Determine the [X, Y] coordinate at the center of the cell enclosing the given text.  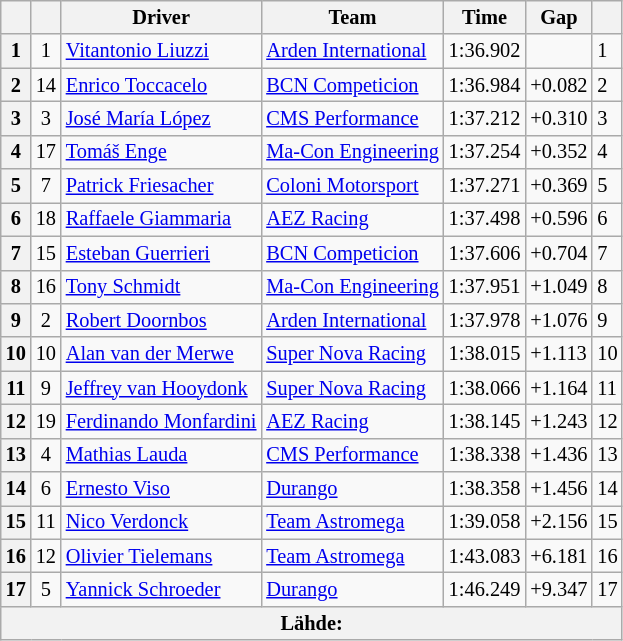
Tomáš Enge [162, 152]
1:36.902 [485, 51]
1:36.984 [485, 85]
1:37.498 [485, 219]
+1.076 [558, 320]
Ernesto Viso [162, 489]
+9.347 [558, 589]
1:37.212 [485, 118]
+0.596 [558, 219]
+1.456 [558, 489]
+1.436 [558, 455]
+1.164 [558, 388]
1:38.015 [485, 354]
Enrico Toccacelo [162, 85]
+0.369 [558, 186]
Ferdinando Monfardini [162, 421]
1:39.058 [485, 522]
Olivier Tielemans [162, 556]
1:37.271 [485, 186]
Esteban Guerrieri [162, 253]
1:38.358 [485, 489]
Team [352, 17]
1:37.978 [485, 320]
1:38.145 [485, 421]
Time [485, 17]
1:46.249 [485, 589]
1:37.254 [485, 152]
19 [46, 421]
Gap [558, 17]
+0.352 [558, 152]
José María López [162, 118]
+1.049 [558, 287]
1:38.066 [485, 388]
+0.082 [558, 85]
+1.113 [558, 354]
Raffaele Giammaria [162, 219]
Coloni Motorsport [352, 186]
Jeffrey van Hooydonk [162, 388]
+1.243 [558, 421]
Lähde: [312, 623]
1:43.083 [485, 556]
18 [46, 219]
Tony Schmidt [162, 287]
1:38.338 [485, 455]
+2.156 [558, 522]
Vitantonio Liuzzi [162, 51]
Yannick Schroeder [162, 589]
+0.704 [558, 253]
+0.310 [558, 118]
Driver [162, 17]
+6.181 [558, 556]
Alan van der Merwe [162, 354]
Robert Doornbos [162, 320]
Patrick Friesacher [162, 186]
1:37.951 [485, 287]
Nico Verdonck [162, 522]
1:37.606 [485, 253]
Mathias Lauda [162, 455]
